Determine the [x, y] coordinate at the center of the cell enclosing the given text.  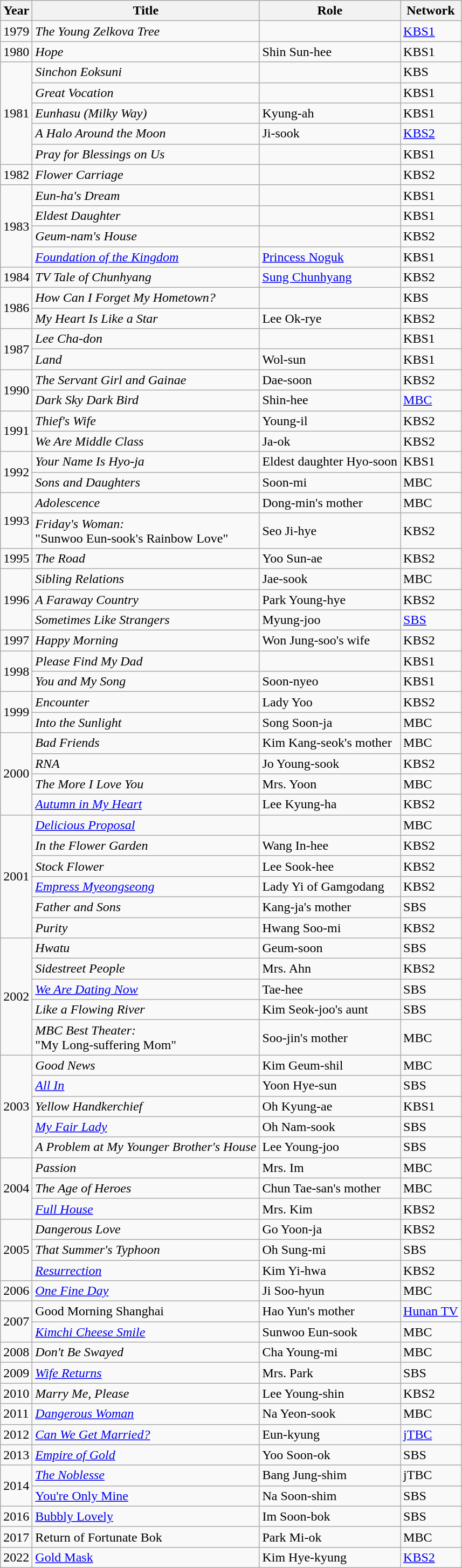
Into the Sunlight [146, 723]
Return of Fortunate Bok [146, 1537]
2008 [16, 1352]
Land [146, 359]
All In [146, 1086]
Eun-kyung [330, 1434]
Sung Chunhyang [330, 277]
1991 [16, 431]
My Fair Lady [146, 1127]
We Are Dating Now [146, 989]
Pray for Blessings on Us [146, 154]
1990 [16, 390]
Great Vocation [146, 93]
Yoo Soon-ok [330, 1455]
Lee Young-joo [330, 1147]
The Noblesse [146, 1475]
The Young Zelkova Tree [146, 31]
Go Yoon-ja [330, 1229]
Soon-nyeo [330, 682]
Kim Geum-shil [330, 1065]
RNA [146, 764]
MBC Best Theater:"My Long-suffering Mom" [146, 1038]
Thief's Wife [146, 421]
Role [330, 11]
2005 [16, 1250]
Dong-min's mother [330, 503]
A Halo Around the Moon [146, 134]
1996 [16, 599]
Cha Young-mi [330, 1352]
Your Name Is Hyo-ja [146, 462]
Bang Jung-shim [330, 1475]
Gold Mask [146, 1557]
Jo Young-sook [330, 764]
The More I Love You [146, 784]
2012 [16, 1434]
1987 [16, 349]
Mrs. Kim [330, 1209]
2003 [16, 1106]
1997 [16, 641]
2007 [16, 1322]
Kim Yi-hwa [330, 1270]
Bad Friends [146, 743]
2016 [16, 1516]
Like a Flowing River [146, 1010]
1982 [16, 175]
Na Soon-shim [330, 1496]
Kim Hye-kyung [330, 1557]
Lady Yi of Gamgodang [330, 886]
Na Yeon-sook [330, 1414]
Lady Yoo [330, 702]
1995 [16, 558]
Geum-nam's House [146, 236]
Lee Cha-don [146, 339]
Eldest Daughter [146, 216]
Sinchon Eoksuni [146, 72]
Park Young-hye [330, 600]
That Summer's Typhoon [146, 1250]
Title [146, 11]
You and My Song [146, 682]
Sons and Daughters [146, 482]
We Are Middle Class [146, 441]
Song Soon-ja [330, 723]
Shin-hee [330, 400]
Father and Sons [146, 907]
Foundation of the Kingdom [146, 257]
1984 [16, 277]
Lee Sook-hee [330, 866]
The Road [146, 558]
2022 [16, 1557]
Tae-hee [330, 989]
Oh Kyung-ae [330, 1106]
Hunan TV [431, 1312]
2011 [16, 1414]
1980 [16, 52]
Empress Myeongseong [146, 886]
Mrs. Im [330, 1168]
Autumn in My Heart [146, 804]
Ji-sook [330, 134]
Dangerous Woman [146, 1414]
Oh Nam-sook [330, 1127]
Hope [146, 52]
Don't Be Swayed [146, 1352]
How Can I Forget My Hometown? [146, 298]
1979 [16, 31]
Flower Carriage [146, 175]
Hwang Soo-mi [330, 927]
Friday's Woman:"Sunwoo Eun-sook's Rainbow Love" [146, 530]
2010 [16, 1393]
Yoo Sun-ae [330, 558]
Eunhasu (Milky Way) [146, 113]
Myung-joo [330, 620]
Mrs. Ahn [330, 969]
1993 [16, 521]
Im Soon-bok [330, 1516]
Can We Get Married? [146, 1434]
Yellow Handkerchief [146, 1106]
Yoon Hye-sun [330, 1086]
Kim Kang-seok's mother [330, 743]
Sometimes Like Strangers [146, 620]
Mrs. Yoon [330, 784]
Hao Yun's mother [330, 1312]
Marry Me, Please [146, 1393]
1999 [16, 712]
Good Morning Shanghai [146, 1312]
Geum-soon [330, 948]
Happy Morning [146, 641]
Seo Ji-hye [330, 530]
2004 [16, 1188]
Ja-ok [330, 441]
Resurrection [146, 1270]
Mrs. Park [330, 1373]
Soon-mi [330, 482]
Jae-sook [330, 579]
Encounter [146, 702]
2017 [16, 1537]
Dangerous Love [146, 1229]
Kyung-ah [330, 113]
Dae-soon [330, 380]
Sunwoo Eun-sook [330, 1332]
Won Jung-soo's wife [330, 641]
2009 [16, 1373]
Chun Tae-san's mother [330, 1188]
2000 [16, 774]
Hwatu [146, 948]
You're Only Mine [146, 1496]
Princess Noguk [330, 257]
Young-il [330, 421]
2014 [16, 1486]
Eun-ha's Dream [146, 195]
Empire of Gold [146, 1455]
Adolescence [146, 503]
The Servant Girl and Gainae [146, 380]
1983 [16, 226]
Shin Sun-hee [330, 52]
Wol-sun [330, 359]
Network [431, 11]
2001 [16, 876]
Wang In-hee [330, 845]
Kang-ja's mother [330, 907]
Lee Ok-rye [330, 318]
Ji Soo-hyun [330, 1291]
Dark Sky Dark Bird [146, 400]
Stock Flower [146, 866]
Lee Young-shin [330, 1393]
Wife Returns [146, 1373]
Sibling Relations [146, 579]
2013 [16, 1455]
Year [16, 11]
Kimchi Cheese Smile [146, 1332]
2002 [16, 997]
In the Flower Garden [146, 845]
Oh Sung-mi [330, 1250]
Good News [146, 1065]
Full House [146, 1209]
Delicious Proposal [146, 825]
Passion [146, 1168]
One Fine Day [146, 1291]
TV Tale of Chunhyang [146, 277]
Park Mi-ok [330, 1537]
A Faraway Country [146, 600]
Purity [146, 927]
Please Find My Dad [146, 661]
Soo-jin's mother [330, 1038]
1998 [16, 671]
1981 [16, 113]
The Age of Heroes [146, 1188]
1992 [16, 472]
Kim Seok-joo's aunt [330, 1010]
Eldest daughter Hyo-soon [330, 462]
2006 [16, 1291]
Lee Kyung-ha [330, 804]
1986 [16, 308]
Bubbly Lovely [146, 1516]
A Problem at My Younger Brother's House [146, 1147]
Sidestreet People [146, 969]
My Heart Is Like a Star [146, 318]
